Identify which cell holds the provided text, then report its (x, y) central coordinate. 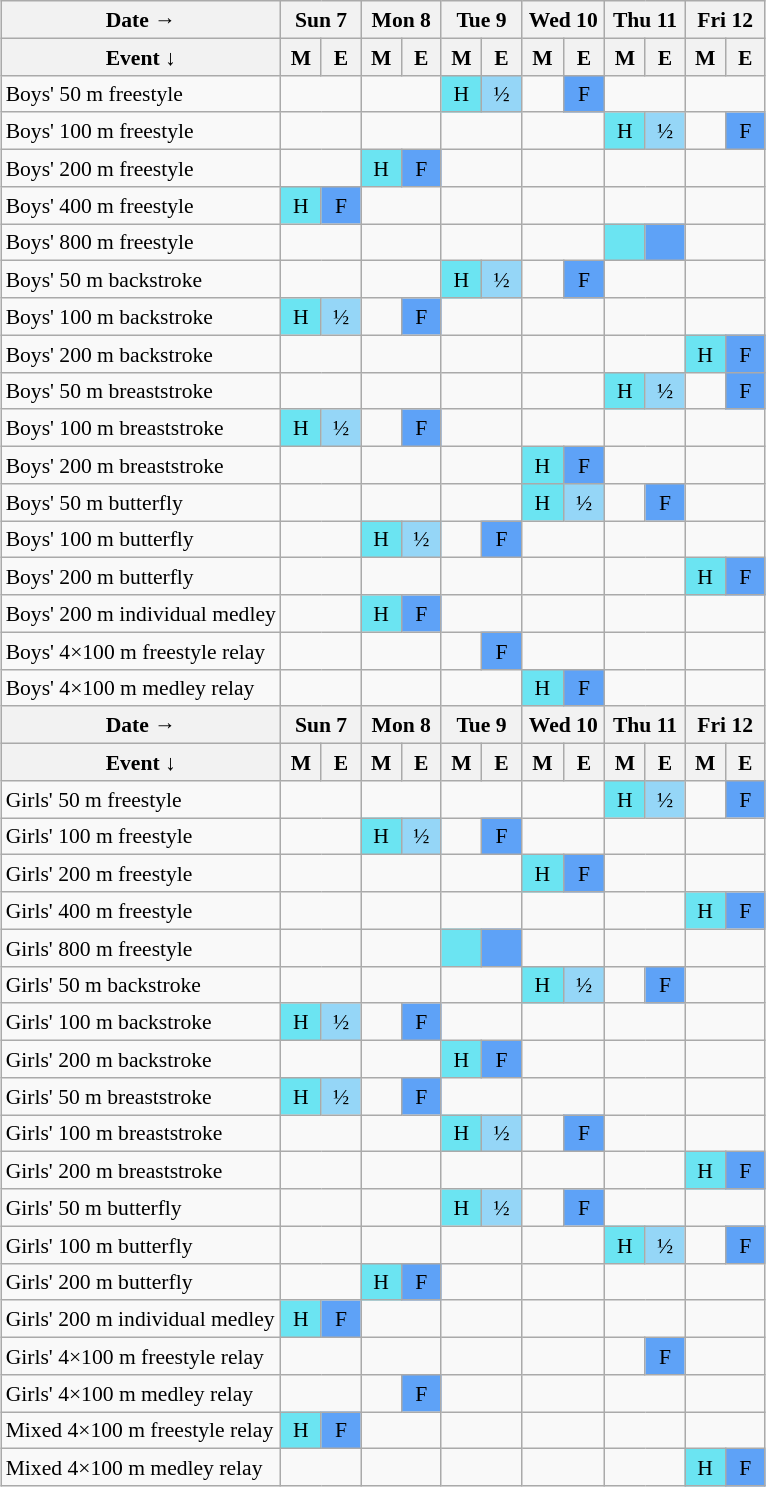
Boys' 100 m breaststroke (141, 428)
Girls' 4×100 m medley relay (141, 1392)
Girls' 100 m freestyle (141, 836)
Girls' 100 m backstroke (141, 1022)
Girls' 800 m freestyle (141, 948)
Boys' 200 m backstroke (141, 354)
Boys' 200 m individual medley (141, 614)
Boys' 50 m butterfly (141, 502)
Girls' 100 m breaststroke (141, 1132)
Boys' 200 m freestyle (141, 168)
Boys' 200 m butterfly (141, 576)
Boys' 100 m butterfly (141, 538)
Girls' 400 m freestyle (141, 910)
Girls' 200 m individual medley (141, 1318)
Girls' 50 m breaststroke (141, 1096)
Girls' 100 m butterfly (141, 1244)
Boys' 4×100 m medley relay (141, 688)
Boys' 200 m breaststroke (141, 464)
Boys' 400 m freestyle (141, 204)
Boys' 100 m backstroke (141, 316)
Girls' 50 m butterfly (141, 1208)
Girls' 50 m freestyle (141, 798)
Girls' 200 m breaststroke (141, 1170)
Girls' 200 m freestyle (141, 874)
Boys' 100 m freestyle (141, 130)
Girls' 4×100 m freestyle relay (141, 1356)
Girls' 200 m backstroke (141, 1058)
Boys' 4×100 m freestyle relay (141, 650)
Mixed 4×100 m medley relay (141, 1468)
Boys' 50 m backstroke (141, 280)
Girls' 200 m butterfly (141, 1282)
Mixed 4×100 m freestyle relay (141, 1430)
Boys' 50 m freestyle (141, 94)
Boys' 800 m freestyle (141, 242)
Boys' 50 m breaststroke (141, 390)
Girls' 50 m backstroke (141, 984)
